Locate the cell with the specified text and output its [X, Y] center coordinate. 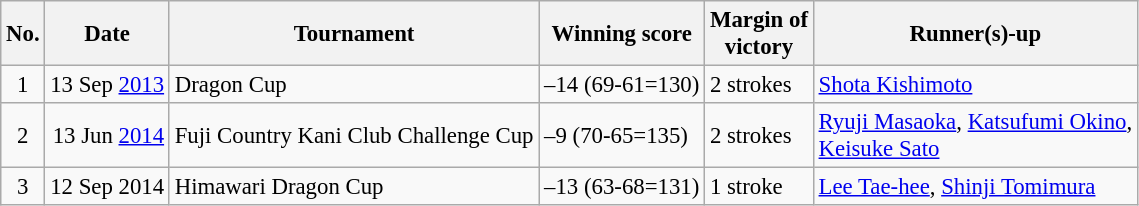
Winning score [622, 34]
Lee Tae-hee, Shinji Tomimura [975, 187]
Shota Kishimoto [975, 85]
No. [23, 34]
–14 (69-61=130) [622, 85]
13 Sep 2013 [107, 85]
13 Jun 2014 [107, 136]
Runner(s)-up [975, 34]
Dragon Cup [354, 85]
Fuji Country Kani Club Challenge Cup [354, 136]
–9 (70-65=135) [622, 136]
12 Sep 2014 [107, 187]
–13 (63-68=131) [622, 187]
3 [23, 187]
Tournament [354, 34]
Date [107, 34]
Ryuji Masaoka, Katsufumi Okino, Keisuke Sato [975, 136]
1 stroke [760, 187]
1 [23, 85]
2 [23, 136]
Himawari Dragon Cup [354, 187]
Margin ofvictory [760, 34]
